From the cell containing the given text, extract its center point as [x, y] coordinate. 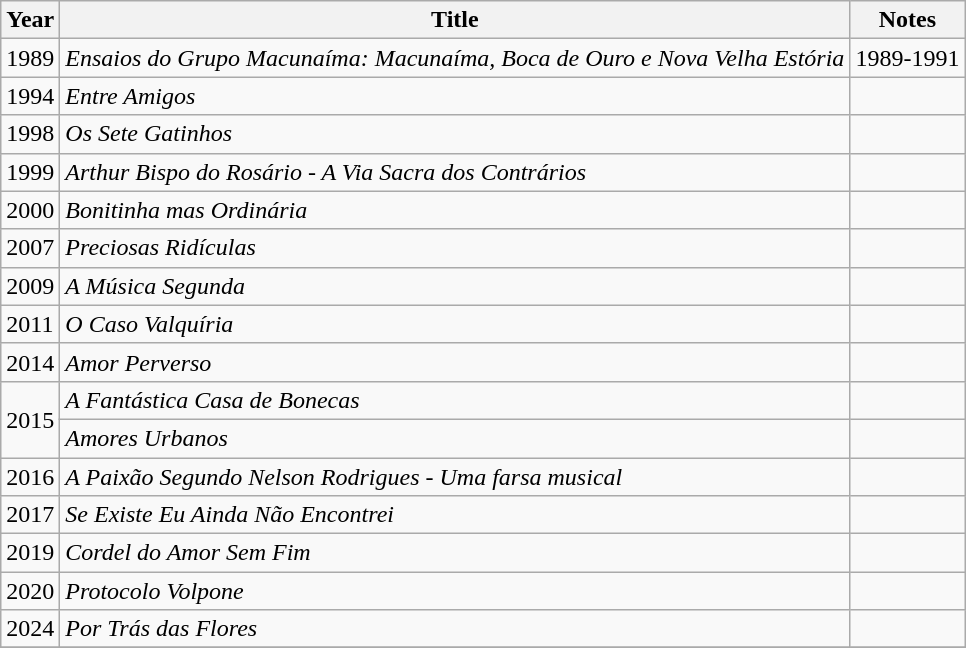
Preciosas Ridículas [455, 248]
2016 [30, 477]
Os Sete Gatinhos [455, 134]
Ensaios do Grupo Macunaíma: Macunaíma, Boca de Ouro e Nova Velha Estória [455, 58]
Amores Urbanos [455, 438]
O Caso Valquíria [455, 324]
1989-1991 [908, 58]
Se Existe Eu Ainda Não Encontrei [455, 515]
1989 [30, 58]
Cordel do Amor Sem Fim [455, 553]
2019 [30, 553]
Title [455, 20]
2015 [30, 419]
A Paixão Segundo Nelson Rodrigues - Uma farsa musical [455, 477]
1994 [30, 96]
A Música Segunda [455, 286]
Notes [908, 20]
1999 [30, 172]
Por Trás das Flores [455, 629]
Amor Perverso [455, 362]
Arthur Bispo do Rosário - A Via Sacra dos Contrários [455, 172]
Entre Amigos [455, 96]
Year [30, 20]
2024 [30, 629]
2020 [30, 591]
Bonitinha mas Ordinária [455, 210]
1998 [30, 134]
2007 [30, 248]
2000 [30, 210]
2017 [30, 515]
2009 [30, 286]
2011 [30, 324]
A Fantástica Casa de Bonecas [455, 400]
Protocolo Volpone [455, 591]
2014 [30, 362]
